Find where the given text appears and provide that cell's center as [x, y] coordinate. 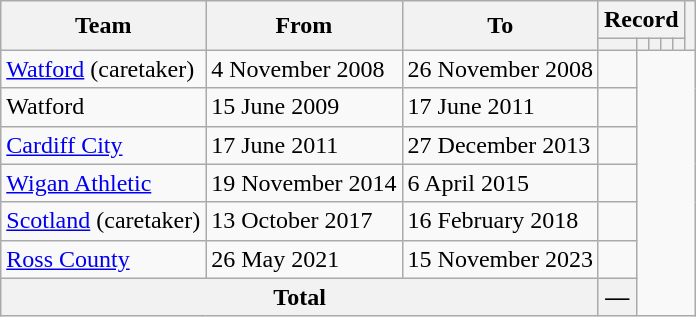
13 October 2017 [304, 221]
27 December 2013 [500, 145]
6 April 2015 [500, 183]
16 February 2018 [500, 221]
Watford [104, 107]
26 November 2008 [500, 69]
Record [641, 20]
To [500, 26]
Team [104, 26]
Ross County [104, 259]
4 November 2008 [304, 69]
From [304, 26]
Watford (caretaker) [104, 69]
15 June 2009 [304, 107]
— [617, 297]
26 May 2021 [304, 259]
Cardiff City [104, 145]
Wigan Athletic [104, 183]
19 November 2014 [304, 183]
Total [300, 297]
Scotland (caretaker) [104, 221]
15 November 2023 [500, 259]
